Locate the cell with the specified text and output its (x, y) center coordinate. 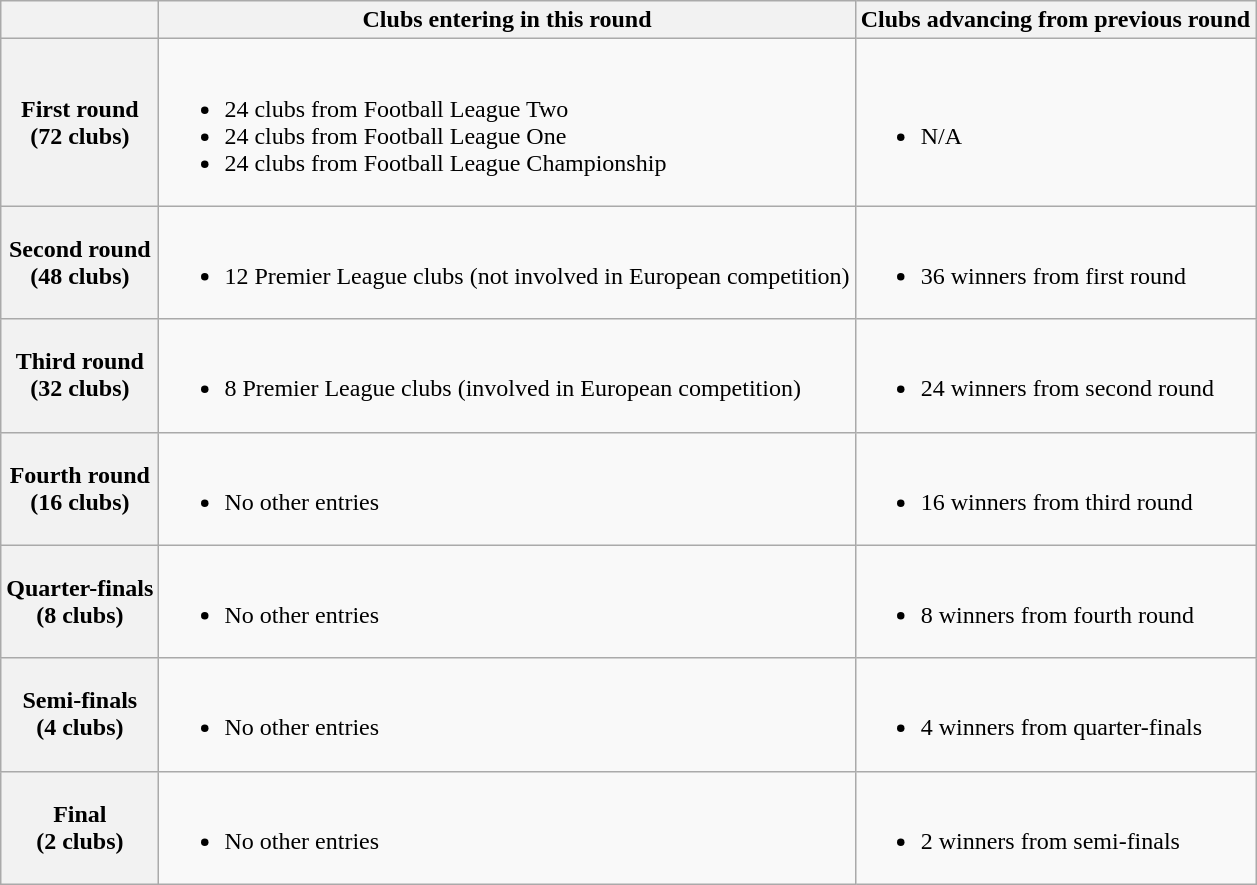
Quarter-finals(8 clubs) (80, 602)
Fourth round(16 clubs) (80, 488)
24 clubs from Football League Two24 clubs from Football League One24 clubs from Football League Championship (507, 122)
Third round(32 clubs) (80, 376)
24 winners from second round (1055, 376)
2 winners from semi-finals (1055, 828)
Clubs advancing from previous round (1055, 20)
8 Premier League clubs (involved in European competition) (507, 376)
Semi-finals(4 clubs) (80, 714)
Final(2 clubs) (80, 828)
4 winners from quarter-finals (1055, 714)
First round(72 clubs) (80, 122)
16 winners from third round (1055, 488)
Second round(48 clubs) (80, 262)
36 winners from first round (1055, 262)
12 Premier League clubs (not involved in European competition) (507, 262)
N/A (1055, 122)
8 winners from fourth round (1055, 602)
Clubs entering in this round (507, 20)
